Output the (x, y) coordinate of the center of the cell containing the given text.  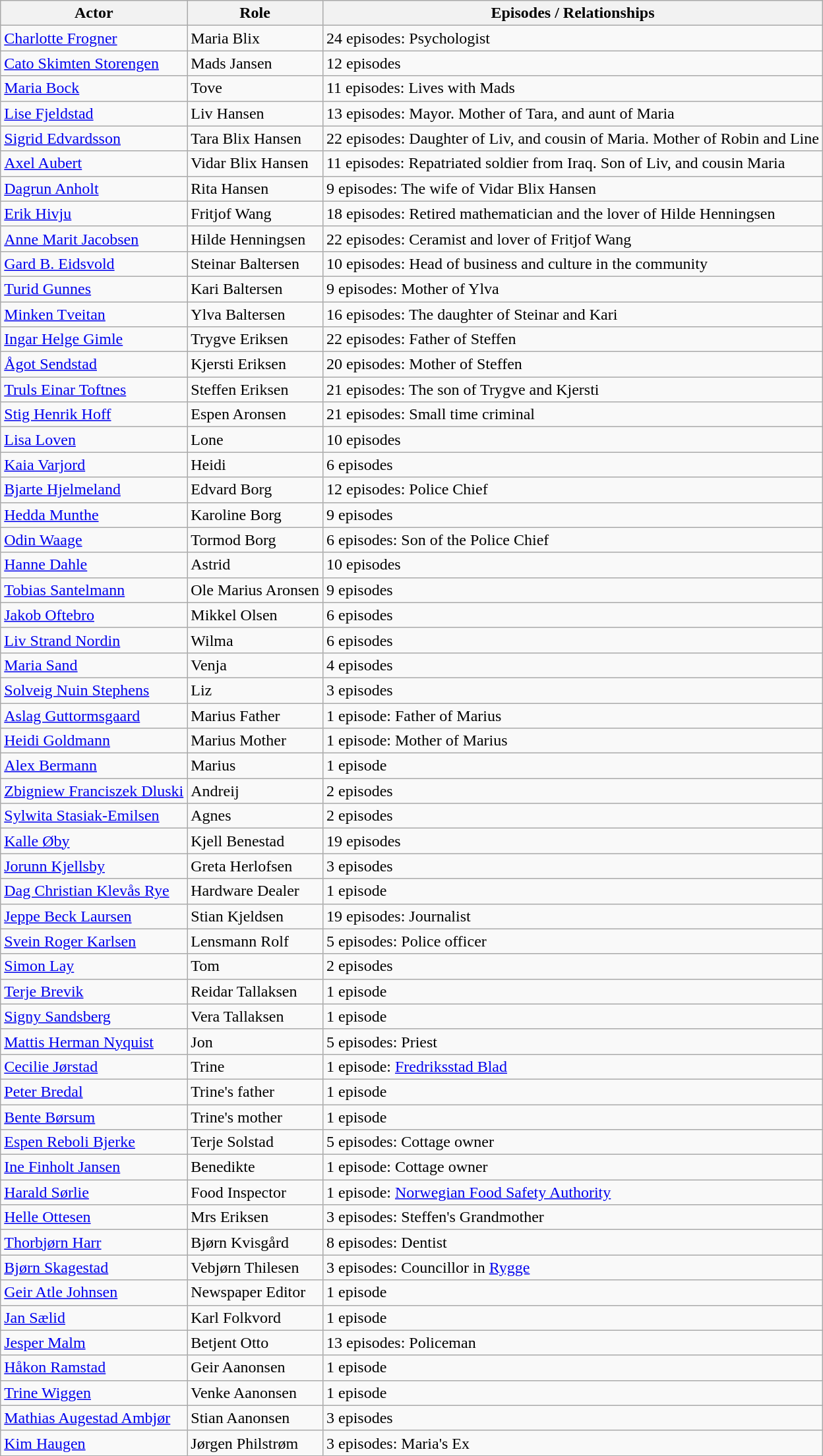
Jon (255, 1041)
Axel Aubert (94, 163)
21 episodes: The son of Trygve and Kjersti (572, 390)
22 episodes: Father of Steffen (572, 339)
Ole Marius Aronsen (255, 590)
Maria Blix (255, 38)
Jakob Oftebro (94, 615)
Turid Gunnes (94, 289)
Stian Aanonsen (255, 1418)
Anne Marit Jacobsen (94, 239)
Mikkel Olsen (255, 615)
Kalle Øby (94, 841)
Wilma (255, 640)
Hilde Henningsen (255, 239)
Marius Father (255, 715)
Hanne Dahle (94, 565)
Stig Henrik Hoff (94, 415)
Kari Baltersen (255, 289)
Mrs Eriksen (255, 1217)
Tove (255, 88)
18 episodes: Retired mathematician and the lover of Hilde Henningsen (572, 214)
Vera Tallaksen (255, 1016)
3 episodes: Steffen's Grandmother (572, 1217)
Tobias Santelmann (94, 590)
Steffen Eriksen (255, 390)
Vidar Blix Hansen (255, 163)
Andreij (255, 791)
11 episodes: Repatriated soldier from Iraq. Son of Liv, and cousin Maria (572, 163)
Zbigniew Franciszek Dluski (94, 791)
Sylwita Stasiak-Emilsen (94, 816)
4 episodes (572, 665)
Hardware Dealer (255, 891)
Kim Haugen (94, 1443)
Karoline Borg (255, 515)
Marius (255, 766)
Betjent Otto (255, 1343)
24 episodes: Psychologist (572, 38)
1 episode: Mother of Marius (572, 741)
Benedikte (255, 1167)
Kjersti Eriksen (255, 364)
Heidi Goldmann (94, 741)
3 episodes: Maria's Ex (572, 1443)
Minken Tveitan (94, 314)
Ine Finholt Jansen (94, 1167)
8 episodes: Dentist (572, 1242)
Sigrid Edvardsson (94, 138)
Simon Lay (94, 966)
Trine's father (255, 1092)
Kaia Varjord (94, 465)
16 episodes: The daughter of Steinar and Kari (572, 314)
Harald Sørlie (94, 1192)
Edvard Borg (255, 490)
Tom (255, 966)
Jorunn Kjellsby (94, 866)
Jeppe Beck Laursen (94, 916)
Tara Blix Hansen (255, 138)
Solveig Nuin Stephens (94, 690)
Truls Einar Toftnes (94, 390)
5 episodes: Police officer (572, 941)
Liv Strand Nordin (94, 640)
Actor (94, 13)
Bente Børsum (94, 1117)
Trygve Eriksen (255, 339)
Espen Aronsen (255, 415)
Liv Hansen (255, 113)
Dag Christian Klevås Rye (94, 891)
Mattis Herman Nyquist (94, 1041)
Vebjørn Thilesen (255, 1267)
Ingar Helge Gimle (94, 339)
Greta Herlofsen (255, 866)
13 episodes: Mayor. Mother of Tara, and aunt of Maria (572, 113)
Espen Reboli Bjerke (94, 1142)
Alex Bermann (94, 766)
Trine Wiggen (94, 1393)
12 episodes: Police Chief (572, 490)
Signy Sandsberg (94, 1016)
Jørgen Philstrøm (255, 1443)
Peter Bredal (94, 1092)
Cato Skimten Storengen (94, 63)
Terje Brevik (94, 991)
12 episodes (572, 63)
Lise Fjeldstad (94, 113)
Newspaper Editor (255, 1293)
Lisa Loven (94, 440)
Gard B. Eidsvold (94, 264)
Mathias Augestad Ambjør (94, 1418)
Reidar Tallaksen (255, 991)
Venke Aanonsen (255, 1393)
Fritjof Wang (255, 214)
Dagrun Anholt (94, 189)
13 episodes: Policeman (572, 1343)
Svein Roger Karlsen (94, 941)
Episodes / Relationships (572, 13)
Helle Ottesen (94, 1217)
Lone (255, 440)
Rita Hansen (255, 189)
11 episodes: Lives with Mads (572, 88)
Håkon Ramstad (94, 1368)
Trine (255, 1066)
22 episodes: Ceramist and lover of Fritjof Wang (572, 239)
3 episodes: Councillor in Rygge (572, 1267)
Maria Bock (94, 88)
Bjørn Skagestad (94, 1267)
Geir Atle Johnsen (94, 1293)
9 episodes: Mother of Ylva (572, 289)
Thorbjørn Harr (94, 1242)
Charlotte Frogner (94, 38)
Jan Sælid (94, 1318)
Agnes (255, 816)
Role (255, 13)
6 episodes: Son of the Police Chief (572, 540)
1 episode: Fredriksstad Blad (572, 1066)
Venja (255, 665)
Geir Aanonsen (255, 1368)
Liz (255, 690)
1 episode: Father of Marius (572, 715)
10 episodes: Head of business and culture in the community (572, 264)
9 episodes: The wife of Vidar Blix Hansen (572, 189)
1 episode: Norwegian Food Safety Authority (572, 1192)
Trine's mother (255, 1117)
Karl Folkvord (255, 1318)
22 episodes: Daughter of Liv, and cousin of Maria. Mother of Robin and Line (572, 138)
21 episodes: Small time criminal (572, 415)
5 episodes: Priest (572, 1041)
1 episode: Cottage owner (572, 1167)
Ågot Sendstad (94, 364)
Odin Waage (94, 540)
Heidi (255, 465)
Ylva Baltersen (255, 314)
Steinar Baltersen (255, 264)
20 episodes: Mother of Steffen (572, 364)
Aslag Guttormsgaard (94, 715)
Bjarte Hjelmeland (94, 490)
Marius Mother (255, 741)
Astrid (255, 565)
Lensmann Rolf (255, 941)
Kjell Benestad (255, 841)
Mads Jansen (255, 63)
19 episodes (572, 841)
Food Inspector (255, 1192)
Maria Sand (94, 665)
Tormod Borg (255, 540)
Stian Kjeldsen (255, 916)
Terje Solstad (255, 1142)
Bjørn Kvisgård (255, 1242)
Jesper Malm (94, 1343)
5 episodes: Cottage owner (572, 1142)
Erik Hivju (94, 214)
19 episodes: Journalist (572, 916)
Hedda Munthe (94, 515)
Cecilie Jørstad (94, 1066)
